Extract the [x, y] coordinate from the center of the cell holding the provided text.  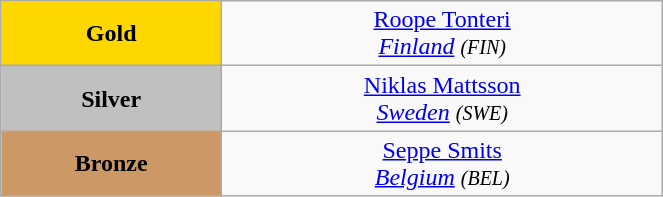
Niklas MattssonSweden (SWE) [442, 98]
Gold [112, 34]
Silver [112, 98]
Roope TonteriFinland (FIN) [442, 34]
Seppe SmitsBelgium (BEL) [442, 164]
Bronze [112, 164]
